Scan for the cell matching the given text and deliver its (x, y) coordinate at center. 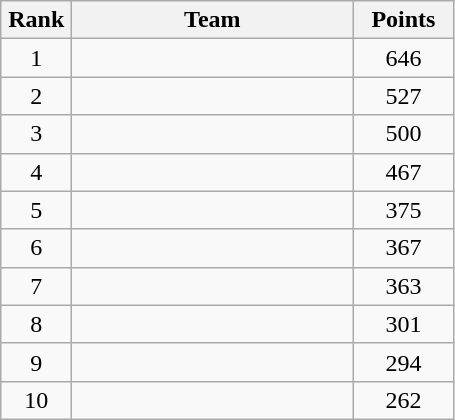
262 (404, 400)
Team (212, 20)
Rank (36, 20)
5 (36, 210)
301 (404, 324)
4 (36, 172)
367 (404, 248)
2 (36, 96)
646 (404, 58)
8 (36, 324)
6 (36, 248)
467 (404, 172)
363 (404, 286)
Points (404, 20)
9 (36, 362)
3 (36, 134)
375 (404, 210)
10 (36, 400)
1 (36, 58)
500 (404, 134)
294 (404, 362)
527 (404, 96)
7 (36, 286)
